Detect which cell encompasses the target text, then output its [x, y] center coordinate. 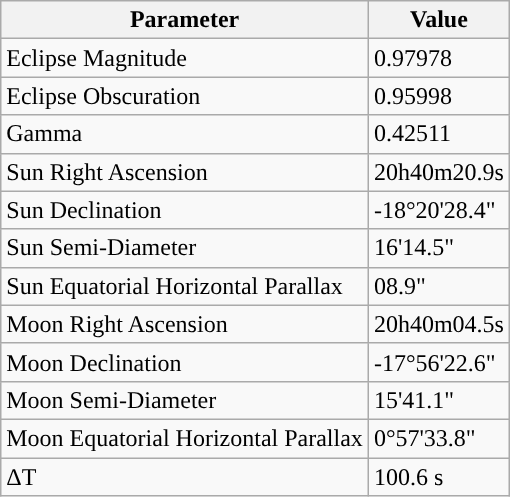
Sun Equatorial Horizontal Parallax [185, 286]
20h40m20.9s [438, 172]
Moon Equatorial Horizontal Parallax [185, 438]
Moon Declination [185, 362]
Eclipse Obscuration [185, 96]
Value [438, 20]
100.6 s [438, 477]
ΔT [185, 477]
Moon Right Ascension [185, 324]
0°57'33.8" [438, 438]
16'14.5" [438, 248]
-17°56'22.6" [438, 362]
Sun Semi-Diameter [185, 248]
Moon Semi-Diameter [185, 400]
Sun Right Ascension [185, 172]
08.9" [438, 286]
Eclipse Magnitude [185, 58]
0.97978 [438, 58]
0.42511 [438, 134]
Gamma [185, 134]
-18°20'28.4" [438, 210]
0.95998 [438, 96]
20h40m04.5s [438, 324]
15'41.1" [438, 400]
Parameter [185, 20]
Sun Declination [185, 210]
